For the text-containing cell, return its midpoint in (X, Y) coordinate format. 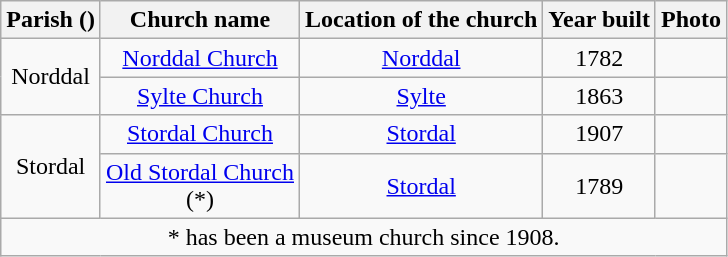
Sylte (422, 96)
Sylte Church (200, 96)
1907 (600, 134)
Stordal Church (200, 134)
1782 (600, 58)
Year built (600, 20)
Church name (200, 20)
Old Stordal Church(*) (200, 186)
1863 (600, 96)
Parish () (51, 20)
Photo (690, 20)
Norddal Church (200, 58)
* has been a museum church since 1908. (364, 237)
Location of the church (422, 20)
1789 (600, 186)
